For the text-containing cell, return its midpoint in (x, y) coordinate format. 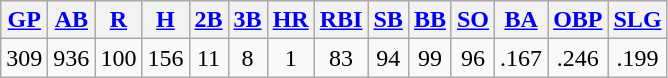
1 (290, 58)
96 (472, 58)
100 (118, 58)
OBP (578, 20)
.167 (522, 58)
83 (341, 58)
RBI (341, 20)
.246 (578, 58)
R (118, 20)
99 (430, 58)
94 (388, 58)
GP (24, 20)
11 (208, 58)
8 (248, 58)
936 (72, 58)
HR (290, 20)
3B (248, 20)
SB (388, 20)
BA (522, 20)
H (166, 20)
2B (208, 20)
309 (24, 58)
BB (430, 20)
AB (72, 20)
SLG (638, 20)
156 (166, 58)
.199 (638, 58)
SO (472, 20)
